Return the (x, y) coordinate for the center point of the cell that contains the specified text.  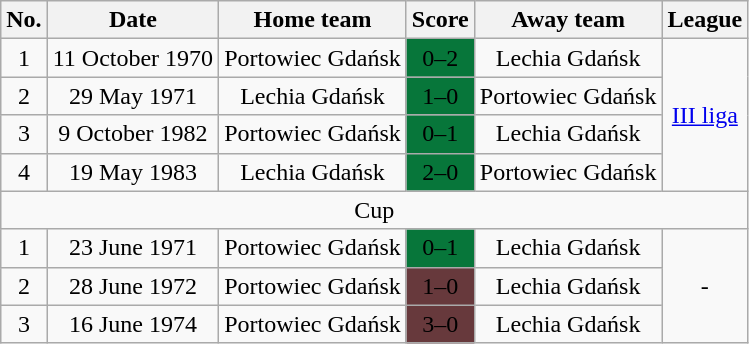
League (705, 20)
29 May 1971 (132, 96)
Cup (374, 210)
Home team (313, 20)
16 June 1974 (132, 324)
III liga (705, 115)
28 June 1972 (132, 286)
0–2 (440, 58)
- (705, 286)
11 October 1970 (132, 58)
23 June 1971 (132, 248)
Score (440, 20)
Away team (568, 20)
19 May 1983 (132, 172)
No. (24, 20)
9 October 1982 (132, 134)
Date (132, 20)
2–0 (440, 172)
4 (24, 172)
3–0 (440, 324)
